Capture the cell that displays the provided text and extract its [X, Y] central coordinate. 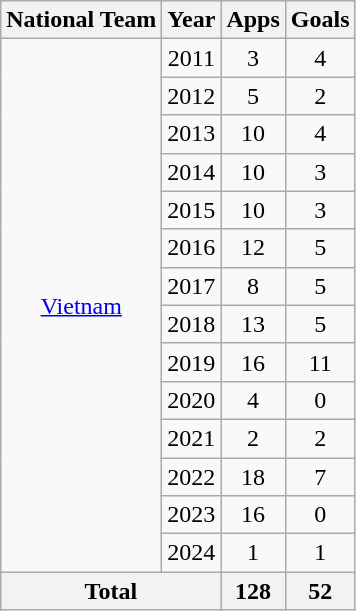
2016 [192, 248]
8 [253, 286]
2019 [192, 362]
2011 [192, 58]
2012 [192, 96]
2014 [192, 172]
2017 [192, 286]
11 [320, 362]
2015 [192, 210]
13 [253, 324]
12 [253, 248]
2020 [192, 400]
2013 [192, 134]
Apps [253, 20]
2023 [192, 515]
2024 [192, 553]
2021 [192, 438]
2022 [192, 477]
Total [111, 591]
Vietnam [82, 306]
National Team [82, 20]
Goals [320, 20]
Year [192, 20]
7 [320, 477]
52 [320, 591]
2018 [192, 324]
18 [253, 477]
128 [253, 591]
